Return (X, Y) of the center of cell containing provided text 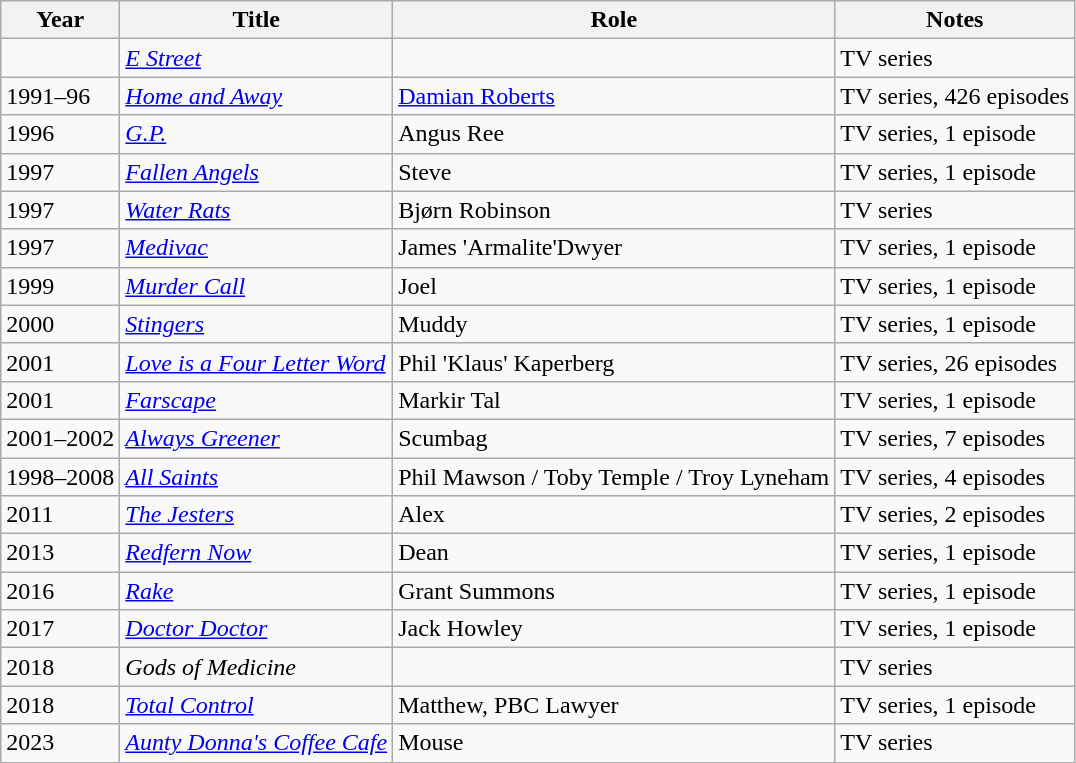
2017 (60, 629)
Phil 'Klaus' Kaperberg (614, 362)
The Jesters (256, 515)
2023 (60, 743)
Grant Summons (614, 591)
TV series, 26 episodes (955, 362)
Medivac (256, 248)
Dean (614, 553)
1998–2008 (60, 477)
Matthew, PBC Lawyer (614, 705)
Year (60, 20)
Rake (256, 591)
James 'Armalite'Dwyer (614, 248)
2000 (60, 324)
Notes (955, 20)
TV series, 426 episodes (955, 96)
1991–96 (60, 96)
Scumbag (614, 438)
1999 (60, 286)
Murder Call (256, 286)
Markir Tal (614, 400)
Muddy (614, 324)
TV series, 2 episodes (955, 515)
Aunty Donna's Coffee Cafe (256, 743)
Jack Howley (614, 629)
All Saints (256, 477)
2001–2002 (60, 438)
Redfern Now (256, 553)
Water Rats (256, 210)
Doctor Doctor (256, 629)
Fallen Angels (256, 172)
2016 (60, 591)
Title (256, 20)
TV series, 7 episodes (955, 438)
Joel (614, 286)
Damian Roberts (614, 96)
E Street (256, 58)
Bjørn Robinson (614, 210)
Farscape (256, 400)
1996 (60, 134)
Stingers (256, 324)
Phil Mawson / Toby Temple / Troy Lyneham (614, 477)
G.P. (256, 134)
2013 (60, 553)
Alex (614, 515)
Home and Away (256, 96)
Total Control (256, 705)
Gods of Medicine (256, 667)
Love is a Four Letter Word (256, 362)
Angus Ree (614, 134)
Always Greener (256, 438)
TV series, 4 episodes (955, 477)
Mouse (614, 743)
2011 (60, 515)
Role (614, 20)
Steve (614, 172)
